Scan for the cell matching the given text and deliver its [x, y] coordinate at center. 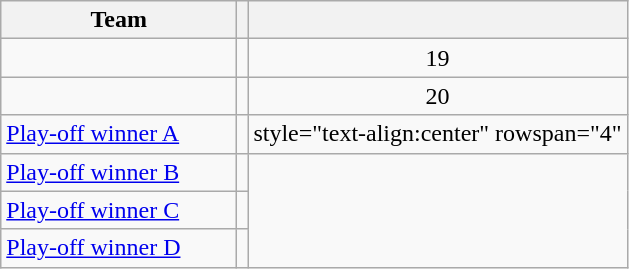
style="text-align:center" rowspan="4" [438, 134]
20 [438, 96]
Play-off winner D [119, 248]
Team [119, 20]
Play-off winner B [119, 172]
Play-off winner A [119, 134]
Play-off winner C [119, 210]
19 [438, 58]
